Detect which cell encompasses the target text, then output its (x, y) center coordinate. 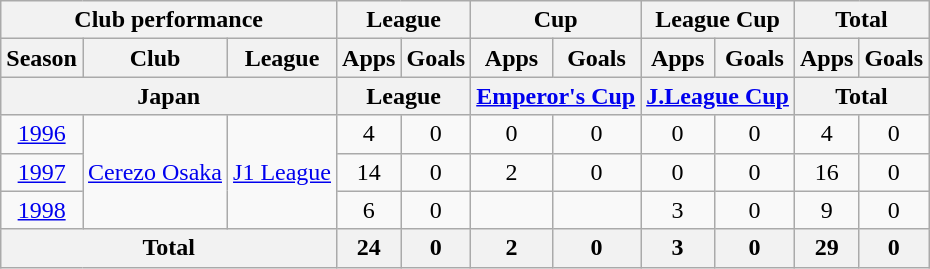
6 (369, 210)
29 (826, 248)
J1 League (282, 172)
Season (42, 58)
16 (826, 172)
14 (369, 172)
9 (826, 210)
1996 (42, 134)
Club (154, 58)
Club performance (169, 20)
J.League Cup (718, 96)
24 (369, 248)
League Cup (718, 20)
Cerezo Osaka (154, 172)
1998 (42, 210)
Japan (169, 96)
Cup (556, 20)
Emperor's Cup (556, 96)
1997 (42, 172)
